Provide the [x, y] coordinate of the cell's center where the given text is located.  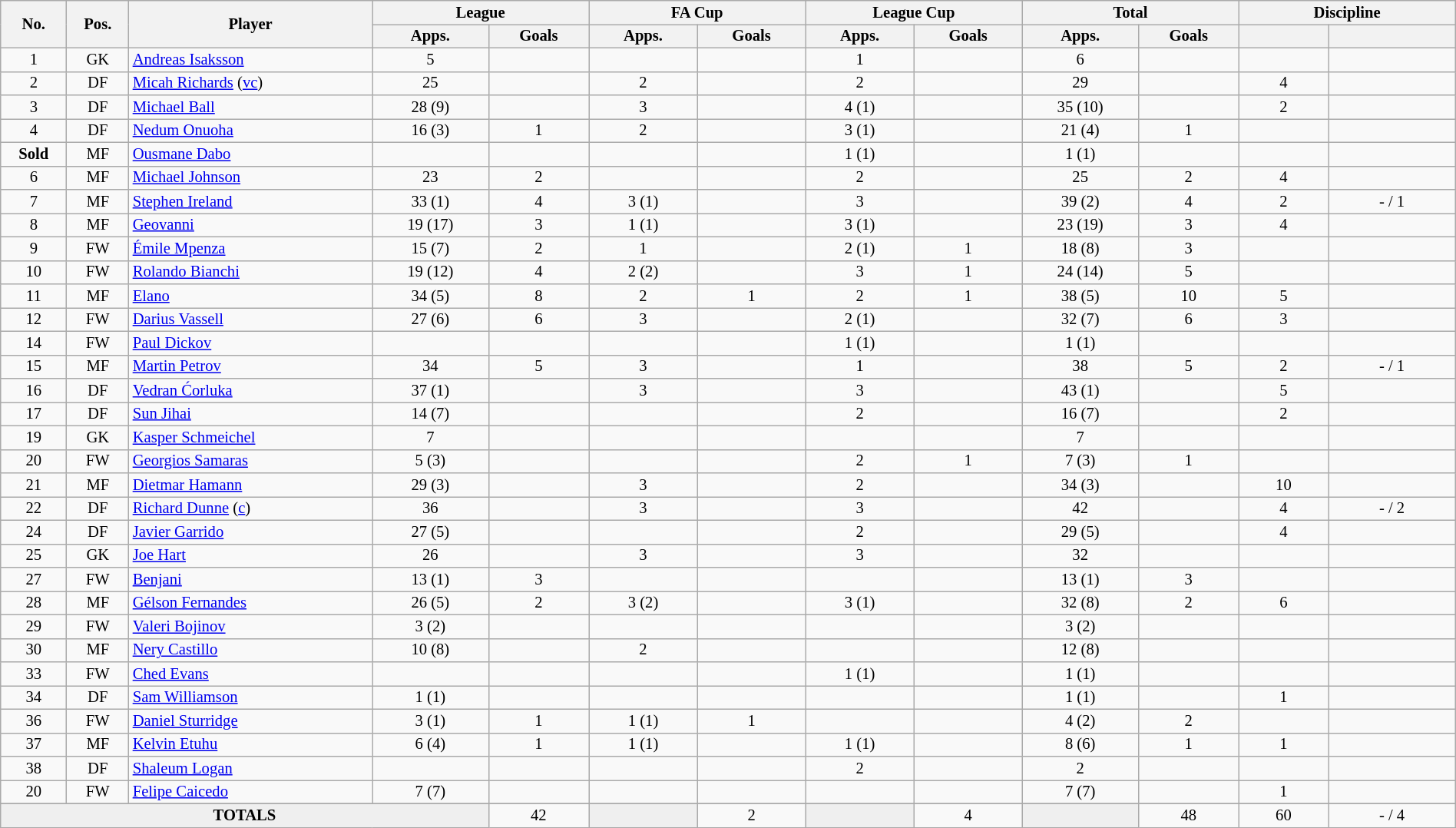
17 [34, 413]
37 (1) [431, 390]
10 (8) [431, 650]
21 [34, 485]
26 (5) [431, 602]
34 (3) [1080, 485]
4 (2) [1080, 720]
43 (1) [1080, 390]
Darius Vassell [250, 320]
27 [34, 579]
4 (1) [860, 108]
8 (6) [1080, 745]
Ousmane Dabo [250, 154]
Michael Johnson [250, 178]
16 (7) [1080, 413]
Nedum Onuoha [250, 131]
12 (8) [1080, 650]
12 [34, 320]
60 [1284, 816]
35 (10) [1080, 108]
33 (1) [431, 201]
19 (12) [431, 272]
Sam Williamson [250, 697]
Sun Jihai [250, 413]
16 (3) [431, 131]
Richard Dunne (c) [250, 508]
26 [431, 556]
Elano [250, 296]
Kasper Schmeichel [250, 438]
28 [34, 602]
Discipline [1347, 12]
7 (3) [1080, 461]
6 (4) [431, 745]
Total [1130, 12]
23 (19) [1080, 224]
22 [34, 508]
Ched Evans [250, 674]
29 (5) [1080, 532]
Nery Castillo [250, 650]
Pos. [98, 24]
- / 4 [1391, 816]
38 (5) [1080, 296]
32 (7) [1080, 320]
Michael Ball [250, 108]
48 [1189, 816]
21 (4) [1080, 131]
Player [250, 24]
15 [34, 367]
27 (6) [431, 320]
16 [34, 390]
- / 2 [1391, 508]
League Cup [914, 12]
Micah Richards (vc) [250, 83]
Joe Hart [250, 556]
18 (8) [1080, 249]
Geovanni [250, 224]
28 (9) [431, 108]
Rolando Bianchi [250, 272]
9 [34, 249]
Gélson Fernandes [250, 602]
39 (2) [1080, 201]
FA Cup [697, 12]
14 [34, 343]
Shaleum Logan [250, 768]
Valeri Bojinov [250, 627]
24 (14) [1080, 272]
Dietmar Hamann [250, 485]
5 (3) [431, 461]
2 (2) [644, 272]
32 (8) [1080, 602]
24 [34, 532]
27 (5) [431, 532]
TOTALS [244, 816]
Stephen Ireland [250, 201]
Georgios Samaras [250, 461]
23 [431, 178]
Vedran Ćorluka [250, 390]
11 [34, 296]
Felipe Caicedo [250, 791]
League [481, 12]
32 [1080, 556]
15 (7) [431, 249]
30 [34, 650]
19 (17) [431, 224]
14 (7) [431, 413]
37 [34, 745]
Benjani [250, 579]
29 (3) [431, 485]
Martin Petrov [250, 367]
Émile Mpenza [250, 249]
Kelvin Etuhu [250, 745]
19 [34, 438]
33 [34, 674]
Sold [34, 154]
Paul Dickov [250, 343]
Daniel Sturridge [250, 720]
Javier Garrido [250, 532]
Andreas Isaksson [250, 60]
34 (5) [431, 296]
No. [34, 24]
